Capture the cell that displays the provided text and extract its [x, y] central coordinate. 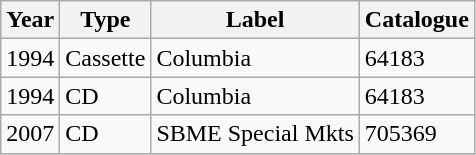
2007 [30, 134]
Type [106, 20]
SBME Special Mkts [255, 134]
705369 [416, 134]
Catalogue [416, 20]
Label [255, 20]
Year [30, 20]
Cassette [106, 58]
